For the text-containing cell, return its midpoint in [x, y] coordinate format. 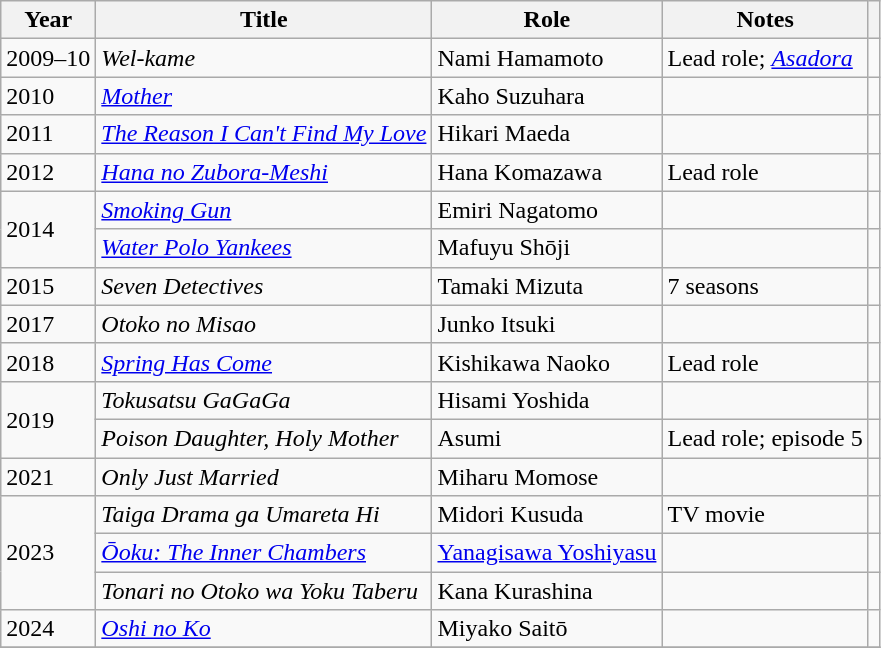
Hikari Maeda [547, 134]
Only Just Married [264, 477]
Lead role; episode 5 [765, 438]
Role [547, 20]
Smoking Gun [264, 210]
2014 [48, 229]
Kana Kurashina [547, 591]
2023 [48, 553]
2021 [48, 477]
2024 [48, 629]
Tokusatsu GaGaGa [264, 400]
Emiri Nagatomo [547, 210]
2015 [48, 286]
Oshi no Ko [264, 629]
2012 [48, 172]
Otoko no Misao [264, 324]
Hana no Zubora-Meshi [264, 172]
Tamaki Mizuta [547, 286]
Poison Daughter, Holy Mother [264, 438]
Junko Itsuki [547, 324]
2009–10 [48, 58]
Tonari no Otoko wa Yoku Taberu [264, 591]
Mafuyu Shōji [547, 248]
Kishikawa Naoko [547, 362]
Seven Detectives [264, 286]
Asumi [547, 438]
2017 [48, 324]
2011 [48, 134]
Spring Has Come [264, 362]
Ōoku: The Inner Chambers [264, 553]
Notes [765, 20]
2018 [48, 362]
Mother [264, 96]
Year [48, 20]
Nami Hamamoto [547, 58]
Water Polo Yankees [264, 248]
Wel-kame [264, 58]
Title [264, 20]
Midori Kusuda [547, 515]
The Reason I Can't Find My Love [264, 134]
Hana Komazawa [547, 172]
Hisami Yoshida [547, 400]
Lead role; Asadora [765, 58]
2019 [48, 419]
Taiga Drama ga Umareta Hi [264, 515]
Kaho Suzuhara [547, 96]
7 seasons [765, 286]
2010 [48, 96]
Miharu Momose [547, 477]
Miyako Saitō [547, 629]
TV movie [765, 515]
Yanagisawa Yoshiyasu [547, 553]
